Identify which cell holds the provided text, then report its [x, y] central coordinate. 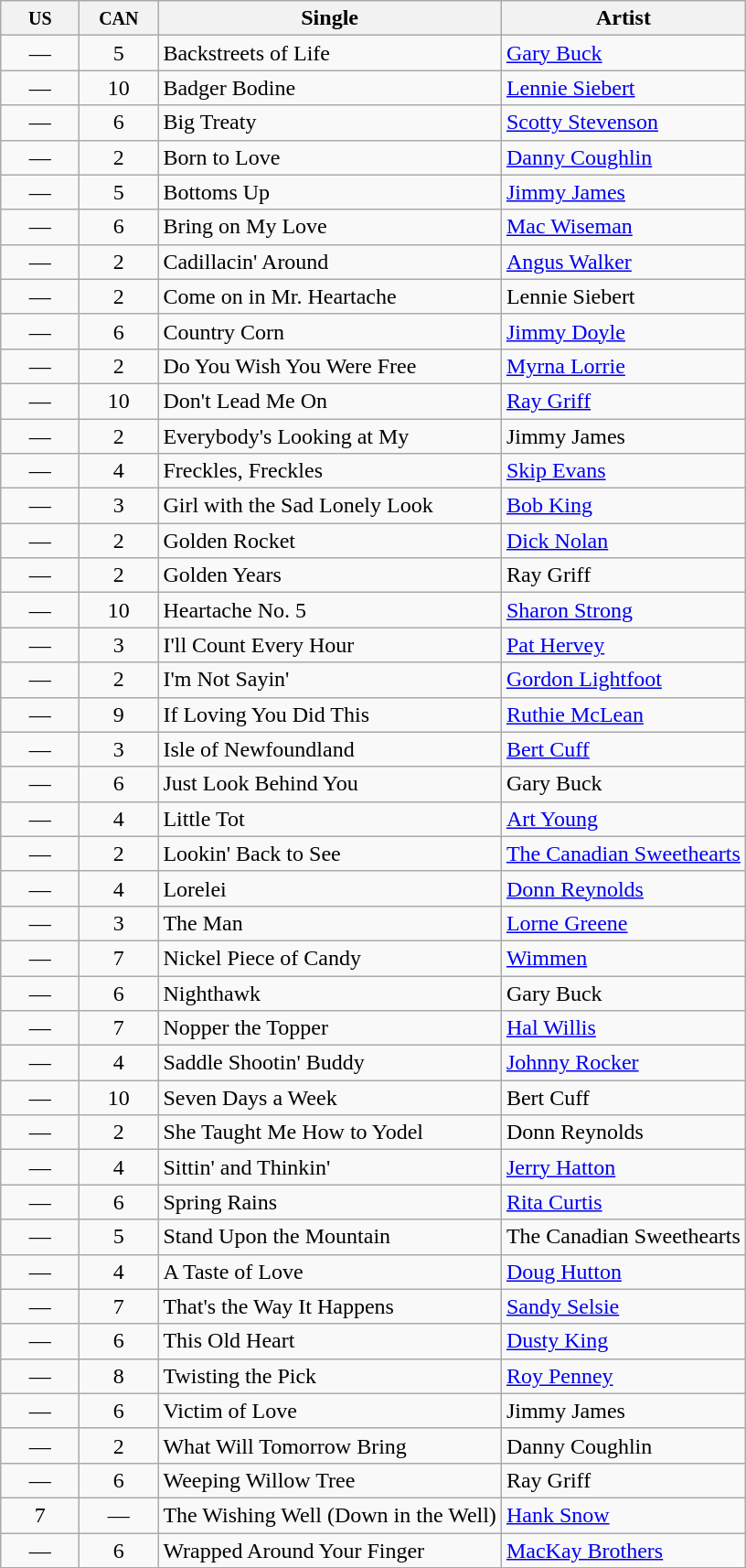
Girl with the Sad Lonely Look [330, 506]
Lorne Greene [623, 923]
Golden Rocket [330, 541]
Saddle Shootin' Buddy [330, 1063]
Little Tot [330, 819]
Angus Walker [623, 262]
Just Look Behind You [330, 784]
Stand Upon the Mountain [330, 1237]
Nopper the Topper [330, 1028]
Artist [623, 18]
She Taught Me How to Yodel [330, 1133]
Bottoms Up [330, 192]
Heartache No. 5 [330, 610]
MacKay Brothers [623, 1551]
Sharon Strong [623, 610]
Bob King [623, 506]
Weeping Willow Tree [330, 1480]
Dusty King [623, 1341]
Do You Wish You Were Free [330, 366]
I'll Count Every Hour [330, 645]
Twisting the Pick [330, 1376]
Country Corn [330, 331]
A Taste of Love [330, 1272]
Big Treaty [330, 123]
Dick Nolan [623, 541]
Rita Curtis [623, 1202]
If Loving You Did This [330, 714]
Lookin' Back to See [330, 854]
Lorelei [330, 888]
Myrna Lorrie [623, 366]
Hank Snow [623, 1515]
This Old Heart [330, 1341]
Sittin' and Thinkin' [330, 1167]
Pat Hervey [623, 645]
Art Young [623, 819]
Spring Rains [330, 1202]
Freckles, Freckles [330, 471]
Roy Penney [623, 1376]
Wrapped Around Your Finger [330, 1551]
8 [119, 1376]
That's the Way It Happens [330, 1306]
Hal Willis [623, 1028]
Wimmen [623, 958]
Mac Wiseman [623, 227]
Sandy Selsie [623, 1306]
Badger Bodine [330, 88]
Scotty Stevenson [623, 123]
Nighthawk [330, 993]
9 [119, 714]
Gordon Lightfoot [623, 680]
Cadillacin' Around [330, 262]
Jerry Hatton [623, 1167]
Bring on My Love [330, 227]
Johnny Rocker [623, 1063]
What Will Tomorrow Bring [330, 1445]
Golden Years [330, 575]
The Man [330, 923]
Single [330, 18]
Skip Evans [623, 471]
US [40, 18]
Come on in Mr. Heartache [330, 296]
Isle of Newfoundland [330, 749]
CAN [119, 18]
Everybody's Looking at My [330, 436]
Ruthie McLean [623, 714]
I'm Not Sayin' [330, 680]
Nickel Piece of Candy [330, 958]
Victim of Love [330, 1411]
Seven Days a Week [330, 1098]
Born to Love [330, 157]
Jimmy Doyle [623, 331]
Doug Hutton [623, 1272]
Backstreets of Life [330, 53]
The Wishing Well (Down in the Well) [330, 1515]
Don't Lead Me On [330, 401]
